Return [x, y] of the center of cell containing provided text 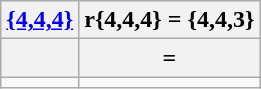
{4,4,4} [40, 20]
= [170, 58]
r{4,4,4} = {4,4,3} [170, 20]
